Return [X, Y] of the center of cell containing provided text 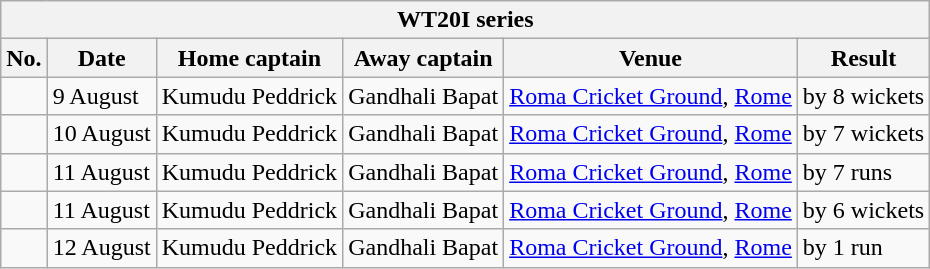
Date [102, 58]
Result [863, 58]
by 7 runs [863, 172]
10 August [102, 134]
9 August [102, 96]
Away captain [424, 58]
by 6 wickets [863, 210]
Venue [651, 58]
by 7 wickets [863, 134]
by 1 run [863, 248]
Home captain [249, 58]
WT20I series [466, 20]
by 8 wickets [863, 96]
No. [24, 58]
12 August [102, 248]
